From the cell containing the given text, extract its center point as (X, Y) coordinate. 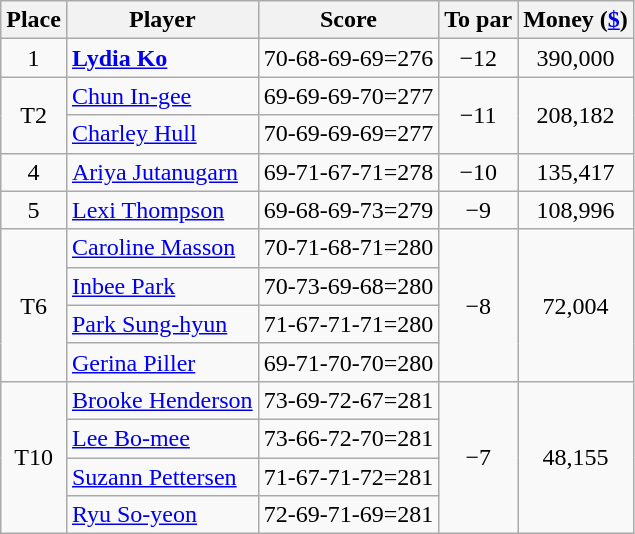
48,155 (576, 457)
135,417 (576, 172)
T6 (34, 305)
Park Sung-hyun (162, 324)
70-68-69-69=276 (348, 58)
Ariya Jutanugarn (162, 172)
Chun In-gee (162, 96)
To par (478, 20)
70-71-68-71=280 (348, 248)
Caroline Masson (162, 248)
Player (162, 20)
73-66-72-70=281 (348, 438)
71-67-71-72=281 (348, 477)
390,000 (576, 58)
208,182 (576, 115)
72,004 (576, 305)
Lee Bo-mee (162, 438)
72-69-71-69=281 (348, 515)
73-69-72-67=281 (348, 400)
Charley Hull (162, 134)
70-69-69-69=277 (348, 134)
T10 (34, 457)
108,996 (576, 210)
Lexi Thompson (162, 210)
69-71-67-71=278 (348, 172)
5 (34, 210)
−11 (478, 115)
Money ($) (576, 20)
−10 (478, 172)
−12 (478, 58)
T2 (34, 115)
Score (348, 20)
69-69-69-70=277 (348, 96)
−9 (478, 210)
69-71-70-70=280 (348, 362)
71-67-71-71=280 (348, 324)
Suzann Pettersen (162, 477)
−7 (478, 457)
Lydia Ko (162, 58)
Inbee Park (162, 286)
70-73-69-68=280 (348, 286)
Place (34, 20)
−8 (478, 305)
Ryu So-yeon (162, 515)
1 (34, 58)
Brooke Henderson (162, 400)
4 (34, 172)
69-68-69-73=279 (348, 210)
Gerina Piller (162, 362)
